Capture the cell that displays the provided text and extract its (x, y) central coordinate. 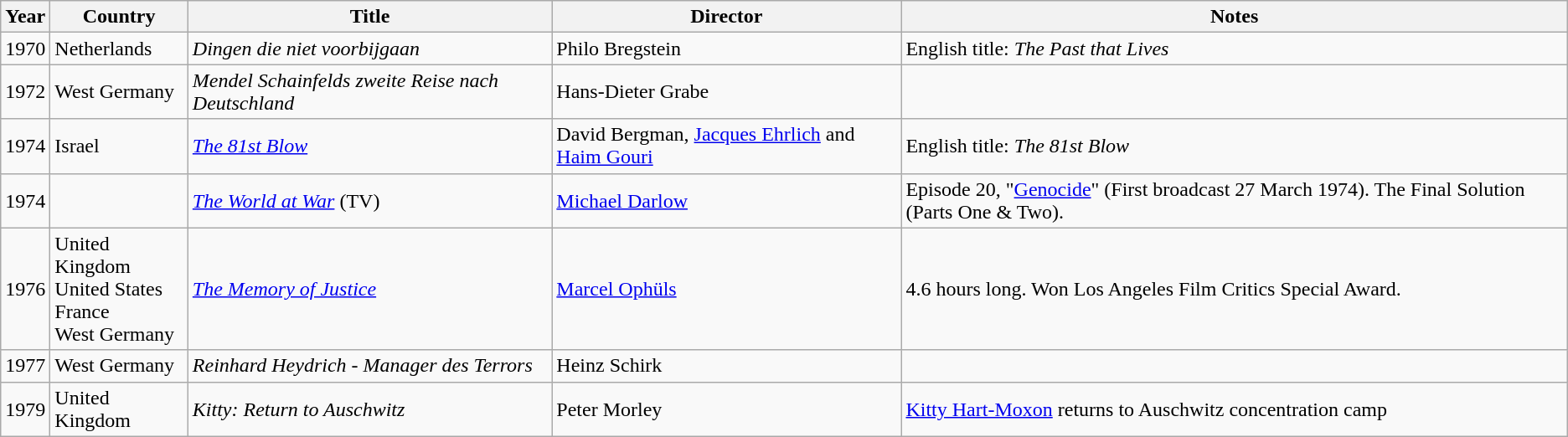
Peter Morley (727, 409)
Year (25, 17)
Kitty: Return to Auschwitz (370, 409)
Mendel Schainfelds zweite Reise nach Deutschland (370, 92)
United KingdomUnited StatesFranceWest Germany (119, 289)
4.6 hours long. Won Los Angeles Film Critics Special Award. (1235, 289)
Michael Darlow (727, 201)
Director (727, 17)
Episode 20, "Genocide" (First broadcast 27 March 1974). The Final Solution (Parts One & Two). (1235, 201)
The World at War (TV) (370, 201)
Title (370, 17)
English title: The 81st Blow (1235, 146)
Philo Bregstein (727, 49)
United Kingdom (119, 409)
Country (119, 17)
The 81st Blow (370, 146)
1970 (25, 49)
1979 (25, 409)
1972 (25, 92)
Hans-Dieter Grabe (727, 92)
1977 (25, 366)
Notes (1235, 17)
Kitty Hart-Moxon returns to Auschwitz concentration camp (1235, 409)
Reinhard Heydrich - Manager des Terrors (370, 366)
Israel (119, 146)
Netherlands (119, 49)
English title: The Past that Lives (1235, 49)
Marcel Ophüls (727, 289)
Dingen die niet voorbijgaan (370, 49)
1976 (25, 289)
The Memory of Justice (370, 289)
Heinz Schirk (727, 366)
David Bergman, Jacques Ehrlich and Haim Gouri (727, 146)
